Search for the cell housing the specified text and yield its (x, y) center coordinate. 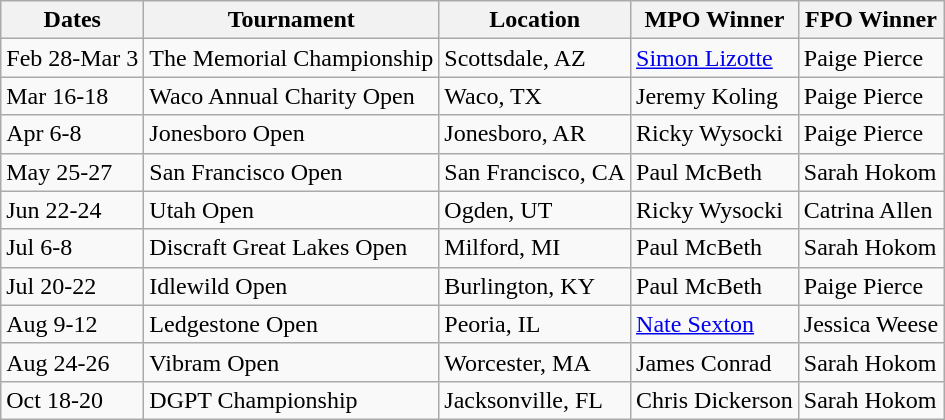
Chris Dickerson (715, 400)
San Francisco Open (292, 172)
Burlington, KY (535, 286)
Utah Open (292, 210)
Location (535, 20)
Idlewild Open (292, 286)
Jacksonville, FL (535, 400)
Tournament (292, 20)
Apr 6-8 (72, 134)
Discraft Great Lakes Open (292, 248)
Jeremy Koling (715, 96)
Jessica Weese (870, 324)
May 25-27 (72, 172)
Nate Sexton (715, 324)
DGPT Championship (292, 400)
The Memorial Championship (292, 58)
Scottsdale, AZ (535, 58)
Waco, TX (535, 96)
Worcester, MA (535, 362)
Jul 6-8 (72, 248)
Jun 22-24 (72, 210)
Aug 9-12 (72, 324)
Jonesboro, AR (535, 134)
Milford, MI (535, 248)
San Francisco, CA (535, 172)
Vibram Open (292, 362)
Dates (72, 20)
Ogden, UT (535, 210)
Oct 18-20 (72, 400)
Waco Annual Charity Open (292, 96)
Simon Lizotte (715, 58)
Jonesboro Open (292, 134)
Catrina Allen (870, 210)
FPO Winner (870, 20)
Mar 16-18 (72, 96)
Ledgestone Open (292, 324)
James Conrad (715, 362)
Aug 24-26 (72, 362)
MPO Winner (715, 20)
Peoria, IL (535, 324)
Feb 28-Mar 3 (72, 58)
Jul 20-22 (72, 286)
